Locate the cell with the specified text and output its (x, y) center coordinate. 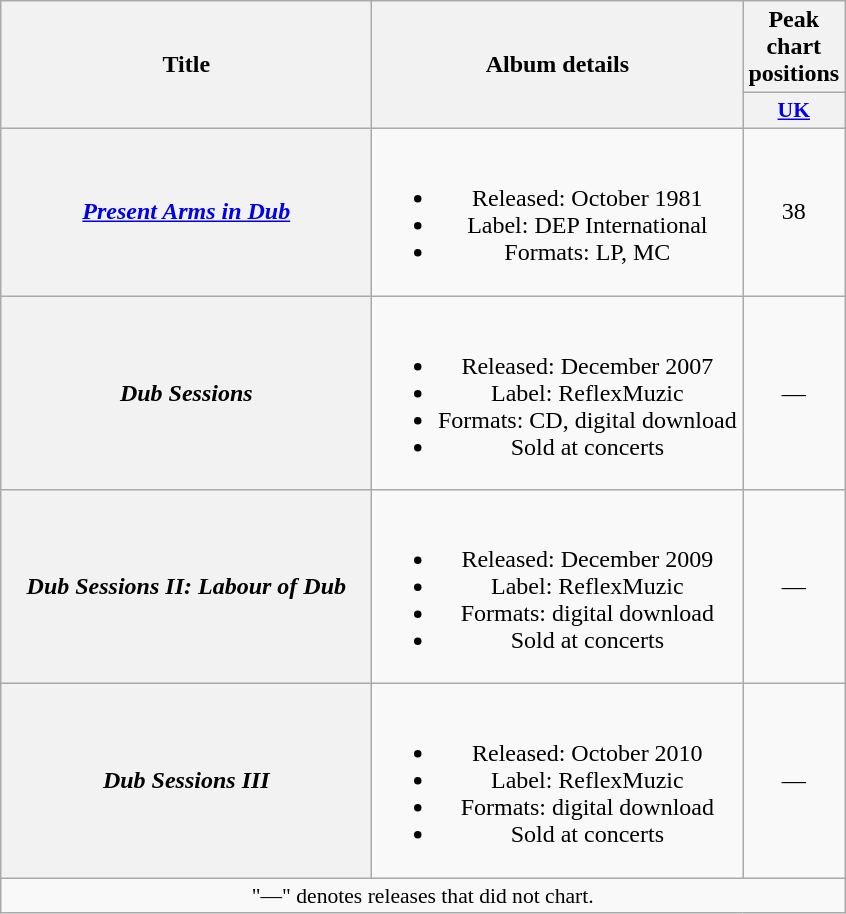
UK (794, 111)
Album details (558, 65)
Released: October 2010Label: ReflexMuzicFormats: digital downloadSold at concerts (558, 781)
Dub Sessions II: Labour of Dub (186, 587)
38 (794, 212)
Released: December 2007Label: ReflexMuzicFormats: CD, digital downloadSold at concerts (558, 393)
Title (186, 65)
"—" denotes releases that did not chart. (423, 896)
Released: December 2009Label: ReflexMuzicFormats: digital downloadSold at concerts (558, 587)
Present Arms in Dub (186, 212)
Peak chart positions (794, 47)
Dub Sessions (186, 393)
Dub Sessions III (186, 781)
Released: October 1981Label: DEP InternationalFormats: LP, MC (558, 212)
